Scan for the cell matching the given text and deliver its [X, Y] coordinate at center. 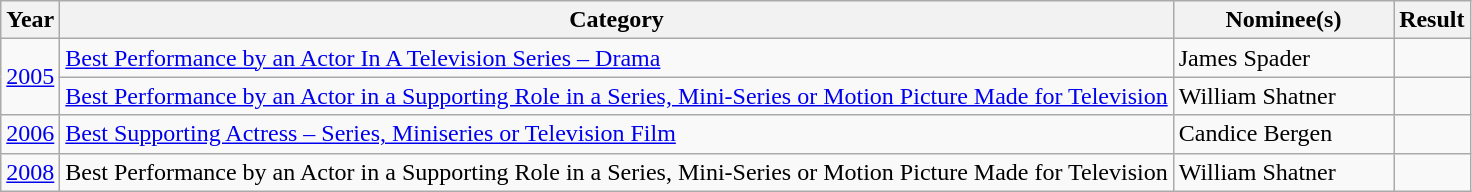
Result [1432, 20]
2005 [30, 77]
Best Performance by an Actor In A Television Series – Drama [616, 58]
Candice Bergen [1283, 134]
2008 [30, 172]
James Spader [1283, 58]
Year [30, 20]
Category [616, 20]
2006 [30, 134]
Best Supporting Actress – Series, Miniseries or Television Film [616, 134]
Nominee(s) [1283, 20]
